Provide the (X, Y) coordinate of the cell's center where the given text is located.  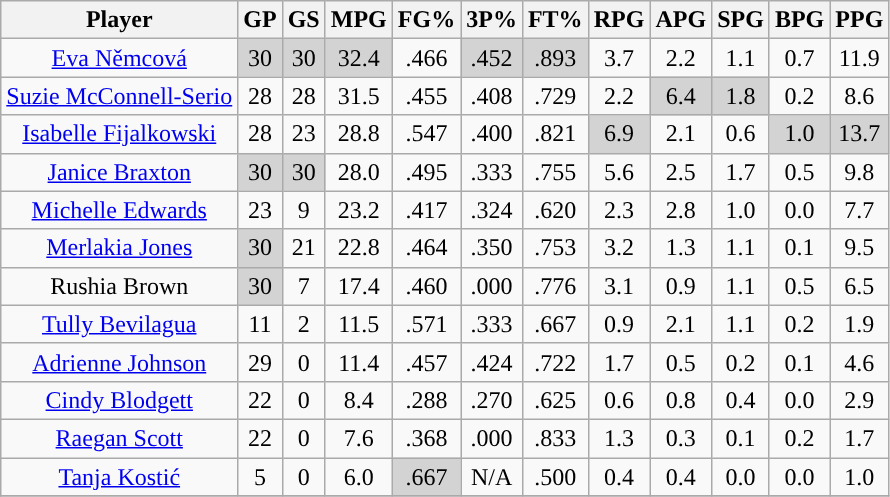
Raegan Scott (120, 438)
.620 (555, 210)
13.7 (860, 134)
0.8 (681, 400)
.893 (555, 58)
.417 (426, 210)
APG (681, 20)
Janice Braxton (120, 172)
N/A (492, 477)
.755 (555, 172)
9 (304, 210)
0.7 (799, 58)
22.8 (358, 248)
Cindy Blodgett (120, 400)
Adrienne Johnson (120, 362)
1.9 (860, 324)
.821 (555, 134)
.457 (426, 362)
Eva Němcová (120, 58)
.833 (555, 438)
9.8 (860, 172)
FT% (555, 20)
.500 (555, 477)
11.9 (860, 58)
9.5 (860, 248)
0.3 (681, 438)
Isabelle Fijalkowski (120, 134)
3.7 (619, 58)
3P% (492, 20)
.368 (426, 438)
.722 (555, 362)
.350 (492, 248)
.729 (555, 96)
Tanja Kostić (120, 477)
.270 (492, 400)
8.4 (358, 400)
11.4 (358, 362)
BPG (799, 20)
2 (304, 324)
.547 (426, 134)
2.3 (619, 210)
GS (304, 20)
.455 (426, 96)
17.4 (358, 286)
5 (260, 477)
Tully Bevilagua (120, 324)
.324 (492, 210)
28.0 (358, 172)
.464 (426, 248)
.452 (492, 58)
31.5 (358, 96)
.408 (492, 96)
2.9 (860, 400)
RPG (619, 20)
.571 (426, 324)
7.7 (860, 210)
23.2 (358, 210)
.400 (492, 134)
Michelle Edwards (120, 210)
29 (260, 362)
MPG (358, 20)
3.1 (619, 286)
GP (260, 20)
FG% (426, 20)
32.4 (358, 58)
Suzie McConnell-Serio (120, 96)
4.6 (860, 362)
.466 (426, 58)
.460 (426, 286)
6.5 (860, 286)
1.8 (741, 96)
11.5 (358, 324)
7 (304, 286)
SPG (741, 20)
5.6 (619, 172)
.776 (555, 286)
28.8 (358, 134)
Rushia Brown (120, 286)
.625 (555, 400)
21 (304, 248)
.753 (555, 248)
7.6 (358, 438)
Player (120, 20)
3.2 (619, 248)
6.0 (358, 477)
6.4 (681, 96)
.495 (426, 172)
Merlakia Jones (120, 248)
11 (260, 324)
2.8 (681, 210)
2.5 (681, 172)
.424 (492, 362)
6.9 (619, 134)
PPG (860, 20)
.288 (426, 400)
8.6 (860, 96)
